For the text-containing cell, return its midpoint in [X, Y] coordinate format. 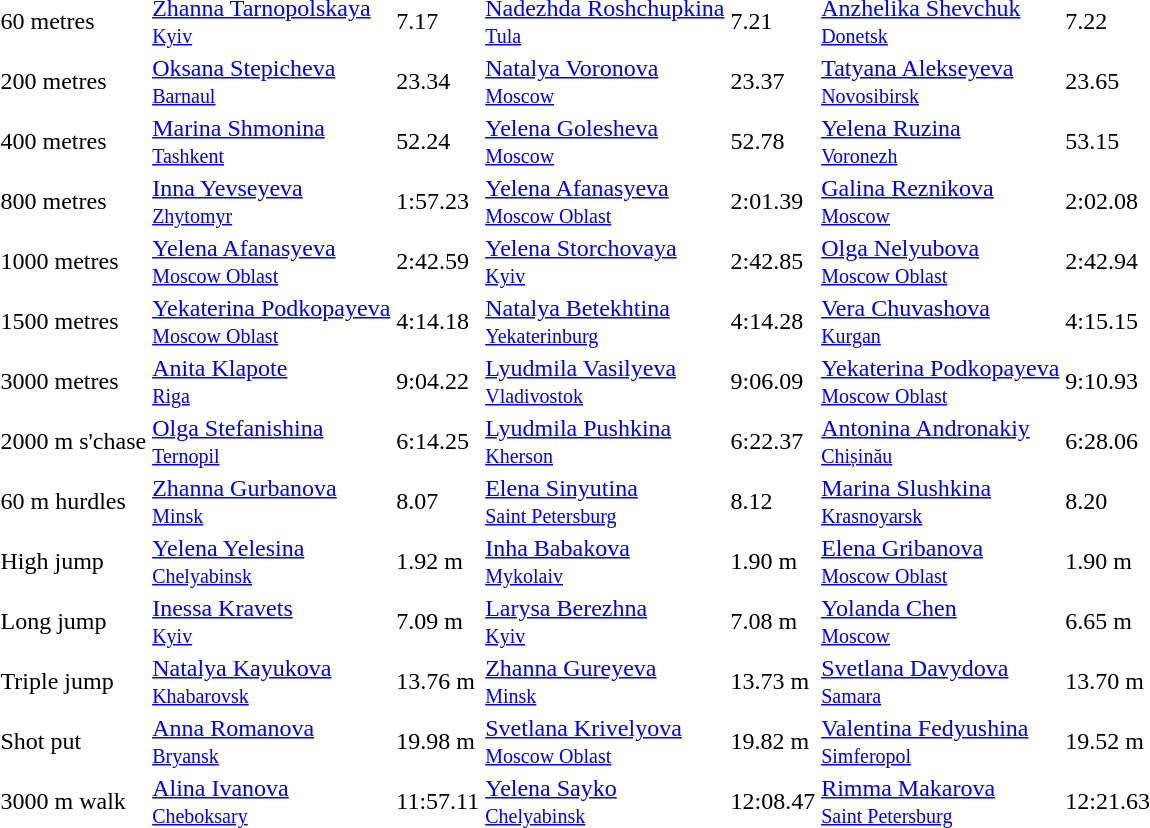
6:22.37 [773, 442]
Elena Sinyutina Saint Petersburg [605, 502]
9:04.22 [438, 382]
Olga Stefanishina Ternopil [272, 442]
Anna Romanova Bryansk [272, 742]
7.09 m [438, 622]
4:14.28 [773, 322]
23.37 [773, 82]
Anita Klapote Riga [272, 382]
Antonina Andronakiy Chișinău [940, 442]
8.07 [438, 502]
Inessa Kravets Kyiv [272, 622]
Svetlana Krivelyova Moscow Oblast [605, 742]
Marina Slushkina Krasnoyarsk [940, 502]
19.98 m [438, 742]
52.24 [438, 142]
23.34 [438, 82]
2:42.85 [773, 262]
Natalya Kayukova Khabarovsk [272, 682]
Lyudmila Pushkina Kherson [605, 442]
Marina Shmonina Tashkent [272, 142]
Zhanna Gurbanova Minsk [272, 502]
1:57.23 [438, 202]
Natalya Betekhtina Yekaterinburg [605, 322]
8.12 [773, 502]
52.78 [773, 142]
Galina Reznikova Moscow [940, 202]
4:14.18 [438, 322]
Yelena Ruzina Voronezh [940, 142]
Vera Chuvashova Kurgan [940, 322]
Lyudmila Vasilyeva Vladivostok [605, 382]
13.73 m [773, 682]
Larysa Berezhna Kyiv [605, 622]
Tatyana Alekseyeva Novosibirsk [940, 82]
Inha Babakova Mykolaiv [605, 562]
Yelena Storchovaya Kyiv [605, 262]
Elena Gribanova Moscow Oblast [940, 562]
6:14.25 [438, 442]
Inna Yevseyeva Zhytomyr [272, 202]
13.76 m [438, 682]
Yelena Golesheva Moscow [605, 142]
Olga Nelyubova Moscow Oblast [940, 262]
Zhanna Gureyeva Minsk [605, 682]
1.90 m [773, 562]
2:42.59 [438, 262]
19.82 m [773, 742]
2:01.39 [773, 202]
Yolanda Chen Moscow [940, 622]
Svetlana Davydova Samara [940, 682]
Oksana Stepicheva Barnaul [272, 82]
Natalya Voronova Moscow [605, 82]
1.92 m [438, 562]
Valentina Fedyushina Simferopol [940, 742]
7.08 m [773, 622]
9:06.09 [773, 382]
Yelena Yelesina Chelyabinsk [272, 562]
